Identify which cell holds the provided text, then report its [x, y] central coordinate. 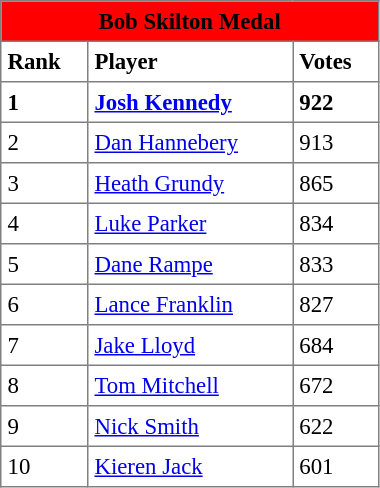
922 [336, 102]
913 [336, 142]
2 [44, 142]
672 [336, 385]
Votes [336, 61]
6 [44, 304]
Player [190, 61]
Nick Smith [190, 426]
601 [336, 466]
834 [336, 223]
9 [44, 426]
1 [44, 102]
Tom Mitchell [190, 385]
7 [44, 345]
Jake Lloyd [190, 345]
622 [336, 426]
Heath Grundy [190, 183]
Kieren Jack [190, 466]
Dane Rampe [190, 264]
Luke Parker [190, 223]
Lance Franklin [190, 304]
865 [336, 183]
4 [44, 223]
684 [336, 345]
833 [336, 264]
827 [336, 304]
8 [44, 385]
10 [44, 466]
3 [44, 183]
Dan Hannebery [190, 142]
5 [44, 264]
Rank [44, 61]
Josh Kennedy [190, 102]
Bob Skilton Medal [190, 21]
